Return the (X, Y) coordinate for the center point of the cell that contains the specified text.  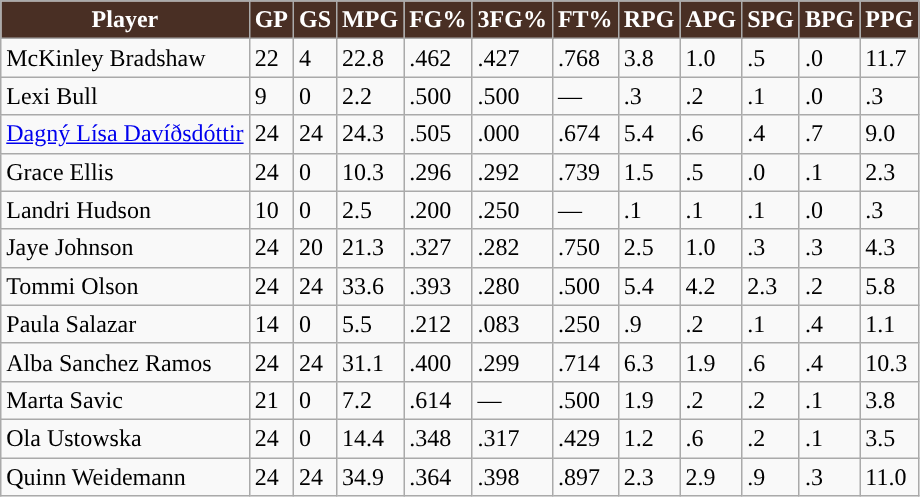
33.6 (370, 286)
1.1 (890, 324)
.280 (512, 286)
.505 (438, 134)
21 (271, 400)
.299 (512, 362)
9.0 (890, 134)
24.3 (370, 134)
4.2 (711, 286)
Landri Hudson (125, 210)
10 (271, 210)
APG (711, 20)
5.5 (370, 324)
22 (271, 58)
3.5 (890, 438)
Player (125, 20)
.674 (585, 134)
1.2 (649, 438)
.427 (512, 58)
.200 (438, 210)
GP (271, 20)
BPG (829, 20)
.327 (438, 248)
.768 (585, 58)
.393 (438, 286)
Paula Salazar (125, 324)
.083 (512, 324)
FG% (438, 20)
3FG% (512, 20)
.292 (512, 172)
31.1 (370, 362)
4 (316, 58)
PPG (890, 20)
.429 (585, 438)
.398 (512, 477)
21.3 (370, 248)
.317 (512, 438)
.7 (829, 134)
22.8 (370, 58)
.364 (438, 477)
5.8 (890, 286)
MPG (370, 20)
Quinn Weidemann (125, 477)
SPG (771, 20)
.296 (438, 172)
6.3 (649, 362)
RPG (649, 20)
2.9 (711, 477)
7.2 (370, 400)
34.9 (370, 477)
Dagný Lísa Davíðsdóttir (125, 134)
9 (271, 96)
.348 (438, 438)
GS (316, 20)
.462 (438, 58)
2.2 (370, 96)
.714 (585, 362)
Jaye Johnson (125, 248)
.750 (585, 248)
Marta Savic (125, 400)
.739 (585, 172)
Lexi Bull (125, 96)
.282 (512, 248)
Grace Ellis (125, 172)
4.3 (890, 248)
.212 (438, 324)
Ola Ustowska (125, 438)
1.5 (649, 172)
11.0 (890, 477)
.000 (512, 134)
Tommi Olson (125, 286)
Alba Sanchez Ramos (125, 362)
20 (316, 248)
McKinley Bradshaw (125, 58)
14 (271, 324)
.897 (585, 477)
FT% (585, 20)
.614 (438, 400)
.400 (438, 362)
11.7 (890, 58)
14.4 (370, 438)
